Scan for the cell matching the given text and deliver its (x, y) coordinate at center. 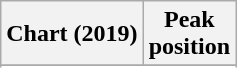
Peakposition (189, 34)
Chart (2019) (72, 34)
